Determine the (x, y) coordinate at the center of the cell enclosing the given text.  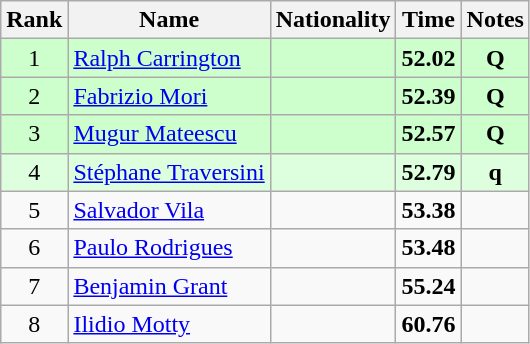
7 (34, 286)
Name (169, 20)
Benjamin Grant (169, 286)
5 (34, 210)
4 (34, 172)
Salvador Vila (169, 210)
q (495, 172)
1 (34, 58)
Ilidio Motty (169, 324)
Ralph Carrington (169, 58)
Nationality (333, 20)
Mugur Mateescu (169, 134)
52.79 (428, 172)
53.38 (428, 210)
3 (34, 134)
53.48 (428, 248)
55.24 (428, 286)
6 (34, 248)
60.76 (428, 324)
Paulo Rodrigues (169, 248)
52.02 (428, 58)
Rank (34, 20)
Fabrizio Mori (169, 96)
52.57 (428, 134)
Stéphane Traversini (169, 172)
8 (34, 324)
52.39 (428, 96)
Time (428, 20)
2 (34, 96)
Notes (495, 20)
